Return (X, Y) of the center of cell containing provided text 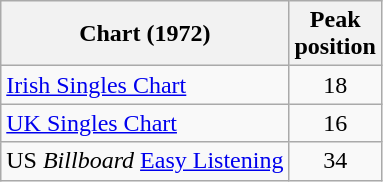
Peakposition (335, 34)
UK Singles Chart (145, 123)
US Billboard Easy Listening (145, 161)
Irish Singles Chart (145, 85)
34 (335, 161)
18 (335, 85)
16 (335, 123)
Chart (1972) (145, 34)
